For the text-containing cell, return its midpoint in [X, Y] coordinate format. 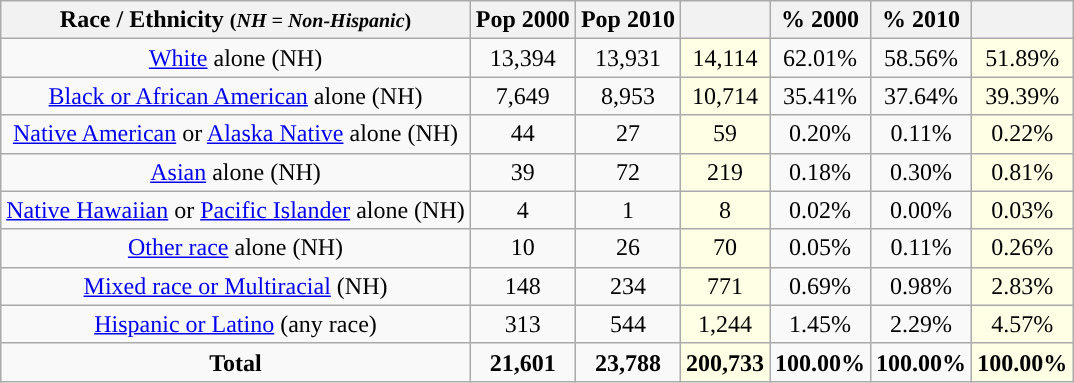
200,733 [724, 362]
Asian alone (NH) [236, 172]
0.98% [922, 286]
8 [724, 210]
Pop 2010 [628, 20]
% 2010 [922, 20]
10,714 [724, 96]
Mixed race or Multiracial (NH) [236, 286]
White alone (NH) [236, 58]
Hispanic or Latino (any race) [236, 324]
1,244 [724, 324]
1.45% [820, 324]
14,114 [724, 58]
0.05% [820, 248]
2.29% [922, 324]
70 [724, 248]
4 [522, 210]
2.83% [1022, 286]
27 [628, 134]
0.03% [1022, 210]
0.26% [1022, 248]
37.64% [922, 96]
10 [522, 248]
Race / Ethnicity (NH = Non-Hispanic) [236, 20]
0.02% [820, 210]
35.41% [820, 96]
% 2000 [820, 20]
26 [628, 248]
72 [628, 172]
313 [522, 324]
234 [628, 286]
51.89% [1022, 58]
0.20% [820, 134]
0.30% [922, 172]
Black or African American alone (NH) [236, 96]
Pop 2000 [522, 20]
0.69% [820, 286]
0.81% [1022, 172]
771 [724, 286]
13,394 [522, 58]
58.56% [922, 58]
44 [522, 134]
544 [628, 324]
0.18% [820, 172]
13,931 [628, 58]
148 [522, 286]
Native American or Alaska Native alone (NH) [236, 134]
219 [724, 172]
Native Hawaiian or Pacific Islander alone (NH) [236, 210]
1 [628, 210]
39 [522, 172]
8,953 [628, 96]
4.57% [1022, 324]
39.39% [1022, 96]
0.22% [1022, 134]
Total [236, 362]
7,649 [522, 96]
21,601 [522, 362]
0.00% [922, 210]
62.01% [820, 58]
23,788 [628, 362]
Other race alone (NH) [236, 248]
59 [724, 134]
